Capture the cell that displays the provided text and extract its (X, Y) central coordinate. 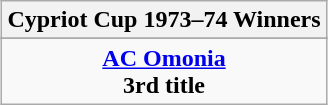
Cypriot Cup 1973–74 Winners (164, 20)
AC Omonia3rd title (164, 72)
